Capture the cell that displays the provided text and extract its [x, y] central coordinate. 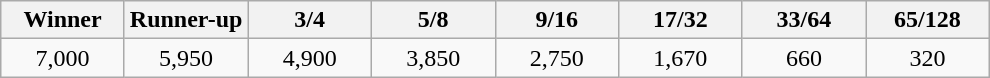
65/128 [928, 20]
17/32 [681, 20]
3,850 [433, 58]
Runner-up [186, 20]
5,950 [186, 58]
320 [928, 58]
3/4 [310, 20]
2,750 [557, 58]
7,000 [63, 58]
5/8 [433, 20]
660 [804, 58]
33/64 [804, 20]
1,670 [681, 58]
Winner [63, 20]
9/16 [557, 20]
4,900 [310, 58]
